Detect which cell encompasses the target text, then output its (x, y) center coordinate. 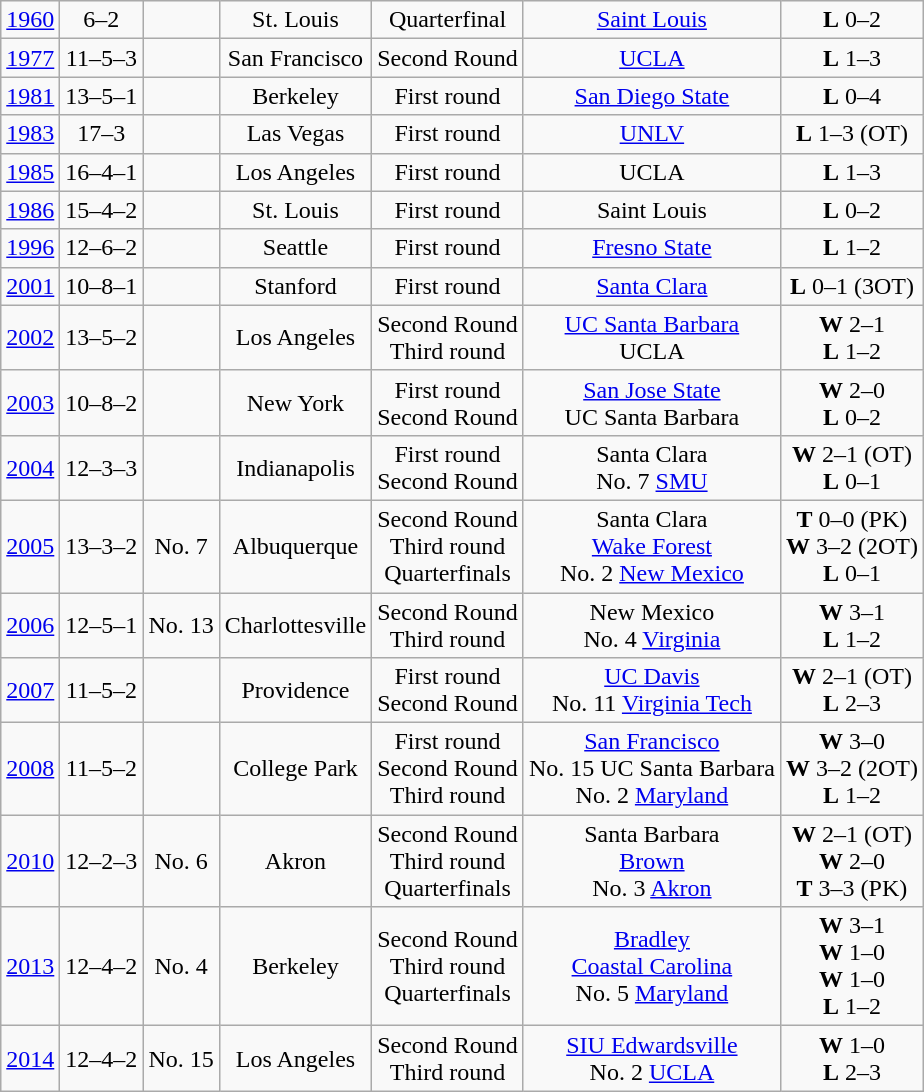
New York (295, 402)
UC DavisNo. 11 Virginia Tech (652, 690)
T 0–0 (PK)W 3–2 (2OT)L 0–1 (852, 546)
W 2–1 (OT)L 2–3 (852, 690)
17–3 (102, 134)
2004 (30, 468)
12–6–2 (102, 248)
San FranciscoNo. 15 UC Santa BarbaraNo. 2 Maryland (652, 769)
San Francisco (295, 58)
BradleyCoastal CarolinaNo. 5 Maryland (652, 966)
L 0–4 (852, 96)
13–5–1 (102, 96)
2008 (30, 769)
W 2–1 (OT)L 0–1 (852, 468)
Las Vegas (295, 134)
11–5–3 (102, 58)
13–3–2 (102, 546)
SIU EdwardsvilleNo. 2 UCLA (652, 1058)
1981 (30, 96)
New MexicoNo. 4 Virginia (652, 624)
No. 6 (181, 861)
1977 (30, 58)
Providence (295, 690)
Indianapolis (295, 468)
Santa ClaraWake ForestNo. 2 New Mexico (652, 546)
W 3–1W 1–0W 1–0L 1–2 (852, 966)
Quarterfinal (448, 20)
Charlottesville (295, 624)
2007 (30, 690)
No. 7 (181, 546)
First roundSecond RoundThird round (448, 769)
2003 (30, 402)
No. 13 (181, 624)
2002 (30, 338)
1996 (30, 248)
W 2–1L 1–2 (852, 338)
2001 (30, 286)
UC Santa BarbaraUCLA (652, 338)
Albuquerque (295, 546)
Santa BarbaraBrownNo. 3 Akron (652, 861)
13–5–2 (102, 338)
Fresno State (652, 248)
12–3–3 (102, 468)
Santa ClaraNo. 7 SMU (652, 468)
Stanford (295, 286)
1983 (30, 134)
6–2 (102, 20)
Akron (295, 861)
W 1–0L 2–3 (852, 1058)
10–8–2 (102, 402)
12–5–1 (102, 624)
W 3–1L 1–2 (852, 624)
L 0–1 (3OT) (852, 286)
UNLV (652, 134)
2010 (30, 861)
2005 (30, 546)
L 1–2 (852, 248)
No. 15 (181, 1058)
W 3–0W 3–2 (2OT)L 1–2 (852, 769)
16–4–1 (102, 172)
2013 (30, 966)
2006 (30, 624)
2014 (30, 1058)
15–4–2 (102, 210)
No. 4 (181, 966)
1960 (30, 20)
San Jose StateUC Santa Barbara (652, 402)
W 2–1 (OT)W 2–0T 3–3 (PK) (852, 861)
1986 (30, 210)
12–2–3 (102, 861)
Second Round (448, 58)
10–8–1 (102, 286)
College Park (295, 769)
1985 (30, 172)
W 2–0L 0–2 (852, 402)
San Diego State (652, 96)
Seattle (295, 248)
L 1–3 (OT) (852, 134)
Santa Clara (652, 286)
